Search for the cell housing the specified text and yield its (x, y) center coordinate. 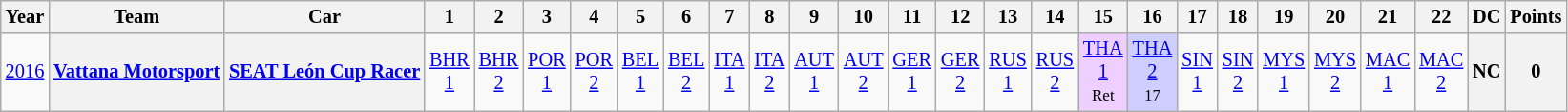
8 (769, 16)
10 (864, 16)
RUS2 (1056, 72)
Year (25, 16)
THA217 (1153, 72)
Vattana Motorsport (136, 72)
POR2 (594, 72)
Team (136, 16)
1 (449, 16)
11 (911, 16)
SEAT León Cup Racer (324, 72)
20 (1335, 16)
AUT1 (814, 72)
BHR1 (449, 72)
6 (686, 16)
16 (1153, 16)
2 (499, 16)
NC (1487, 72)
14 (1056, 16)
0 (1536, 72)
18 (1239, 16)
MAC2 (1441, 72)
22 (1441, 16)
MAC1 (1388, 72)
BEL2 (686, 72)
Points (1536, 16)
BEL1 (640, 72)
ITA1 (729, 72)
MYS2 (1335, 72)
DC (1487, 16)
4 (594, 16)
SIN2 (1239, 72)
12 (960, 16)
MYS1 (1284, 72)
19 (1284, 16)
AUT2 (864, 72)
POR1 (546, 72)
SIN1 (1197, 72)
21 (1388, 16)
RUS1 (1008, 72)
17 (1197, 16)
BHR2 (499, 72)
9 (814, 16)
5 (640, 16)
7 (729, 16)
GER2 (960, 72)
13 (1008, 16)
GER1 (911, 72)
Car (324, 16)
15 (1103, 16)
2016 (25, 72)
ITA2 (769, 72)
3 (546, 16)
THA1Ret (1103, 72)
